For the text-containing cell, return its midpoint in (X, Y) coordinate format. 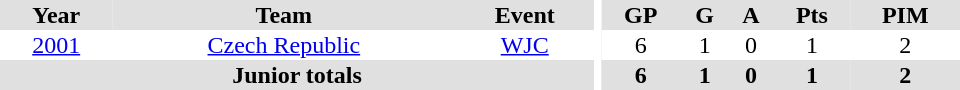
Team (284, 15)
Year (56, 15)
GP (641, 15)
Event (524, 15)
PIM (905, 15)
Junior totals (297, 75)
WJC (524, 45)
Czech Republic (284, 45)
2001 (56, 45)
G (705, 15)
A (752, 15)
Pts (812, 15)
